Output the [X, Y] coordinate of the center of the cell containing the given text.  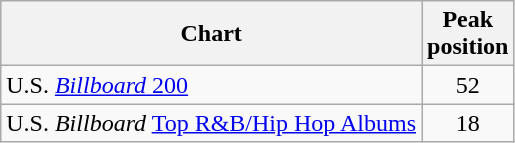
52 [468, 85]
Peakposition [468, 34]
18 [468, 123]
Chart [212, 34]
U.S. Billboard Top R&B/Hip Hop Albums [212, 123]
U.S. Billboard 200 [212, 85]
